Pinpoint the cell where the given text exists, returning its [X, Y] midpoint coordinate. 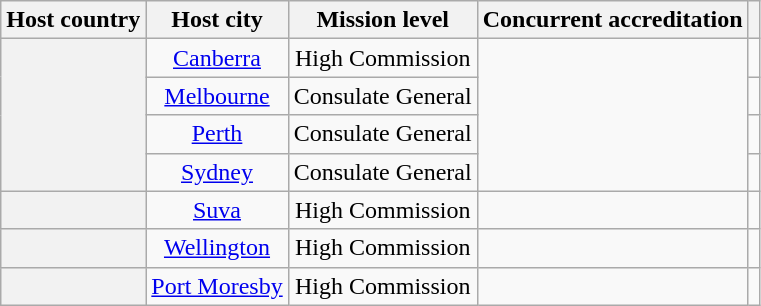
Mission level [382, 20]
Port Moresby [217, 286]
Melbourne [217, 96]
Sydney [217, 172]
Suva [217, 210]
Concurrent accreditation [612, 20]
Host city [217, 20]
Canberra [217, 58]
Host country [74, 20]
Wellington [217, 248]
Perth [217, 134]
